Capture the cell that displays the provided text and extract its (x, y) central coordinate. 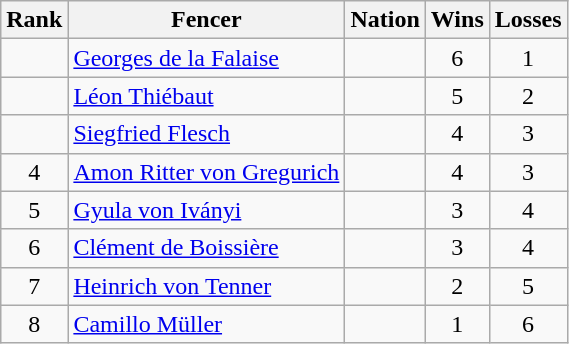
Wins (457, 20)
Léon Thiébaut (206, 96)
Nation (385, 20)
Camillo Müller (206, 324)
Siegfried Flesch (206, 134)
Gyula von Iványi (206, 210)
Clément de Boissière (206, 248)
Heinrich von Tenner (206, 286)
8 (34, 324)
Losses (528, 20)
Amon Ritter von Gregurich (206, 172)
Georges de la Falaise (206, 58)
Fencer (206, 20)
7 (34, 286)
Rank (34, 20)
